Output the [x, y] coordinate of the center of the cell containing the given text.  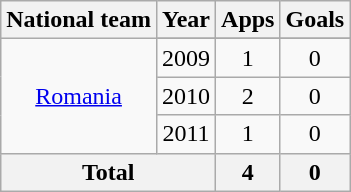
2010 [186, 96]
2011 [186, 134]
Year [186, 20]
2009 [186, 58]
4 [248, 172]
Romania [79, 96]
2 [248, 96]
Total [108, 172]
Goals [315, 20]
National team [79, 20]
Apps [248, 20]
